Identify which cell holds the provided text, then report its [x, y] central coordinate. 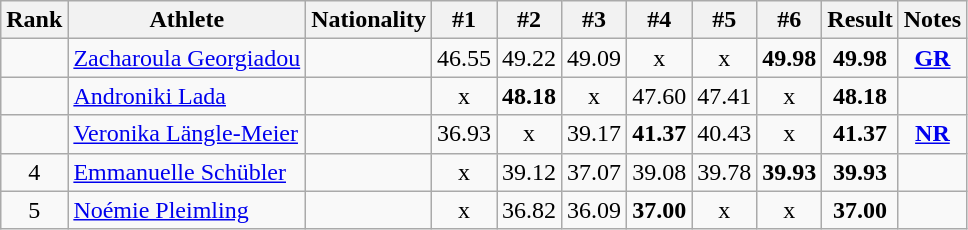
36.93 [464, 134]
47.60 [660, 96]
49.09 [594, 58]
Zacharoula Georgiadou [187, 58]
#6 [790, 20]
39.08 [660, 172]
46.55 [464, 58]
39.12 [530, 172]
Rank [34, 20]
Noémie Pleimling [187, 210]
40.43 [724, 134]
Veronika Längle-Meier [187, 134]
Androniki Lada [187, 96]
Emmanuelle Schübler [187, 172]
GR [932, 58]
Notes [932, 20]
5 [34, 210]
Result [860, 20]
Nationality [369, 20]
39.17 [594, 134]
4 [34, 172]
#1 [464, 20]
36.09 [594, 210]
#3 [594, 20]
Athlete [187, 20]
47.41 [724, 96]
#2 [530, 20]
#5 [724, 20]
39.78 [724, 172]
NR [932, 134]
37.07 [594, 172]
#4 [660, 20]
49.22 [530, 58]
36.82 [530, 210]
